Provide the (x, y) coordinate of the cell's center where the given text is located.  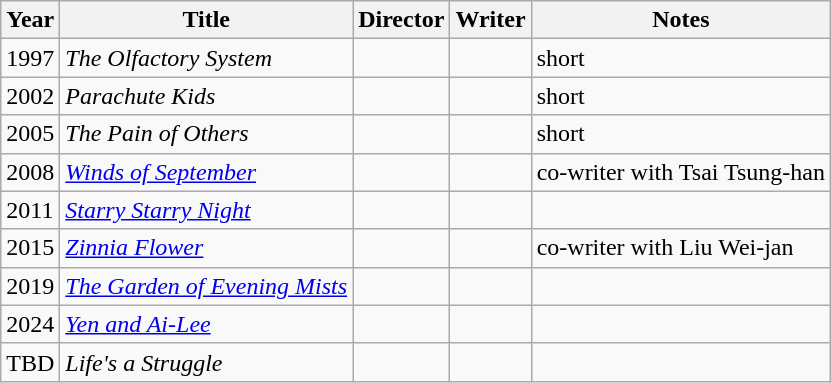
2002 (30, 96)
co-writer with Tsai Tsung-han (680, 172)
co-writer with Liu Wei-jan (680, 248)
2005 (30, 134)
Notes (680, 20)
2011 (30, 210)
1997 (30, 58)
Yen and Ai-Lee (206, 324)
Starry Starry Night (206, 210)
2019 (30, 286)
2008 (30, 172)
Director (402, 20)
2024 (30, 324)
Zinnia Flower (206, 248)
TBD (30, 362)
Winds of September (206, 172)
2015 (30, 248)
Writer (490, 20)
Title (206, 20)
Parachute Kids (206, 96)
The Garden of Evening Mists (206, 286)
Year (30, 20)
The Olfactory System (206, 58)
Life's a Struggle (206, 362)
The Pain of Others (206, 134)
